Detect which cell encompasses the target text, then output its (x, y) center coordinate. 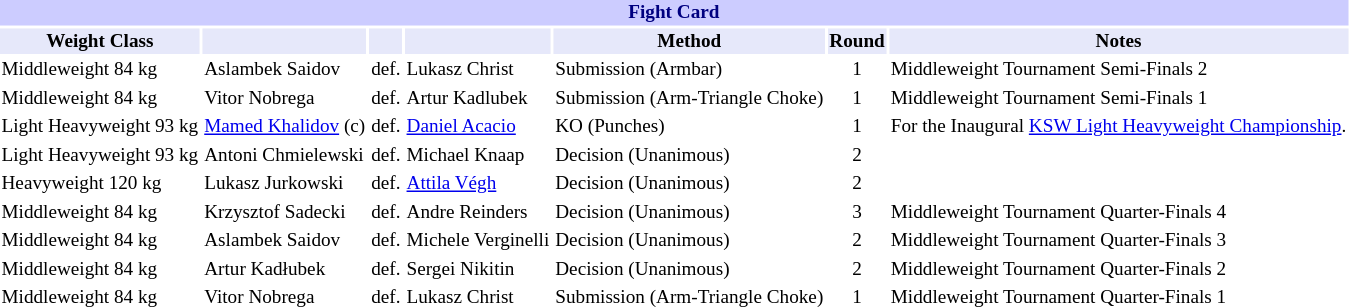
Fight Card (674, 13)
KO (Punches) (690, 127)
3 (857, 213)
Round (857, 41)
Vitor Nobrega (285, 99)
Artur Kadlubek (478, 99)
Michael Knaap (478, 155)
Andre Reinders (478, 213)
Krzysztof Sadecki (285, 213)
Daniel Acacio (478, 127)
Notes (1118, 41)
Middleweight Tournament Quarter-Finals 3 (1118, 241)
Middleweight Tournament Semi-Finals 2 (1118, 70)
Heavyweight 120 kg (100, 184)
Weight Class (100, 41)
Mamed Khalidov (c) (285, 127)
Method (690, 41)
Sergei Nikitin (478, 269)
Submission (Arm-Triangle Choke) (690, 99)
Attila Végh (478, 184)
Middleweight Tournament Quarter-Finals 2 (1118, 269)
Artur Kadłubek (285, 269)
Middleweight Tournament Quarter-Finals 4 (1118, 213)
Lukasz Christ (478, 70)
Antoni Chmielewski (285, 155)
Submission (Armbar) (690, 70)
Lukasz Jurkowski (285, 184)
Middleweight Tournament Semi-Finals 1 (1118, 99)
For the Inaugural KSW Light Heavyweight Championship. (1118, 127)
Michele Verginelli (478, 241)
